From the cell containing the given text, extract its center point as (x, y) coordinate. 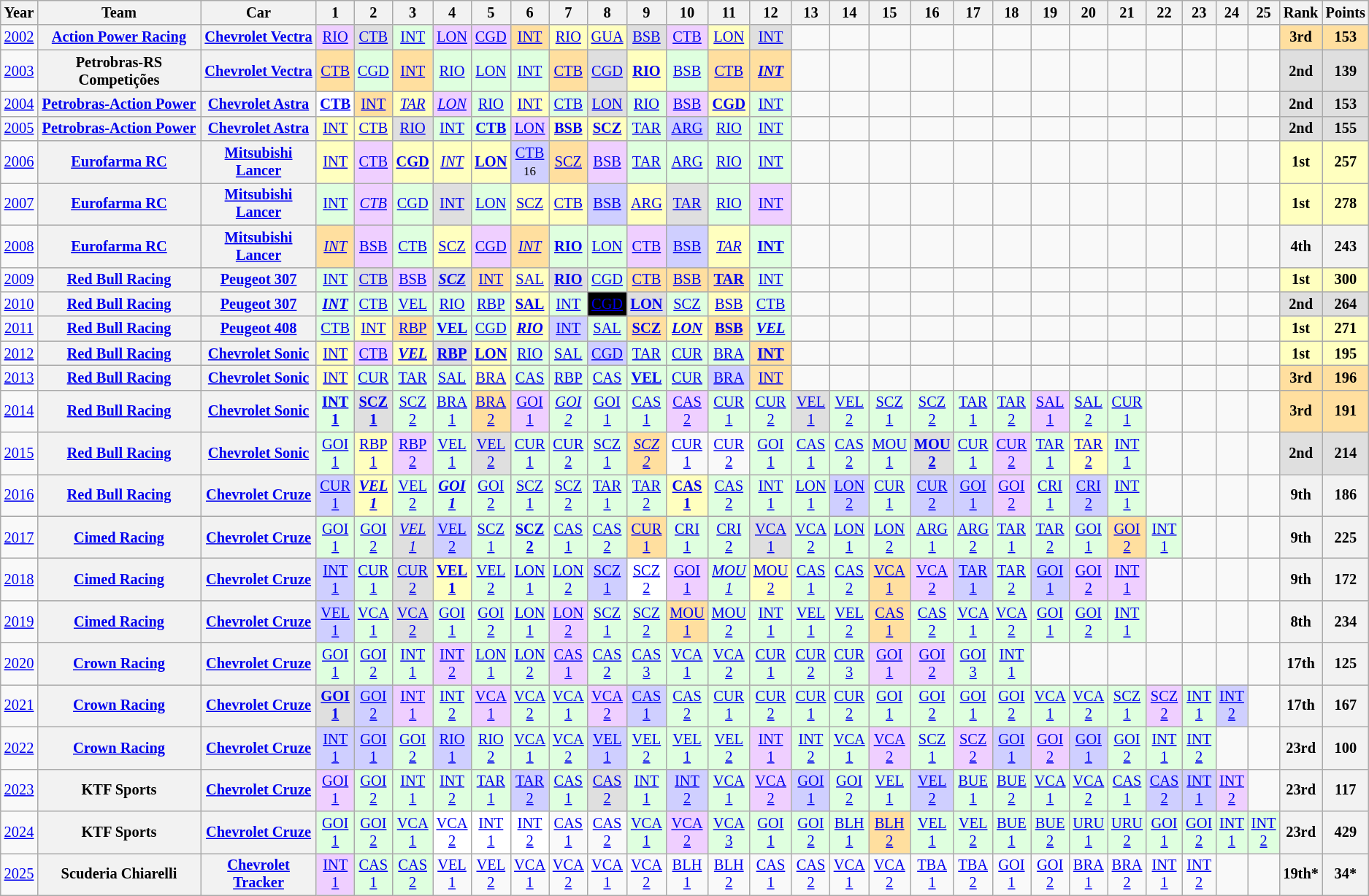
GOI3 (973, 664)
Car (258, 12)
271 (1346, 329)
278 (1346, 204)
2024 (19, 832)
GUA (607, 37)
243 (1346, 246)
CAS3 (646, 664)
TBA2 (973, 874)
1 (335, 12)
RBP1 (374, 453)
Team (119, 12)
Year (19, 12)
2023 (19, 790)
5 (491, 12)
125 (1346, 664)
SAL1 (1050, 411)
196 (1346, 378)
SAL2 (1088, 411)
2 (374, 12)
2020 (19, 664)
CTB16 (530, 162)
2011 (19, 329)
19 (1050, 12)
Petrobras-RS Competições (119, 71)
186 (1346, 495)
4 (453, 12)
2006 (19, 162)
RIO1 (453, 748)
225 (1346, 537)
15 (889, 12)
21 (1127, 12)
Scuderia Chiarelli (119, 874)
11 (729, 12)
23 (1199, 12)
214 (1346, 453)
195 (1346, 353)
16 (932, 12)
429 (1346, 832)
Action Power Racing (119, 37)
2025 (19, 874)
2002 (19, 37)
167 (1346, 705)
2010 (19, 304)
10 (686, 12)
2022 (19, 748)
25 (1264, 12)
234 (1346, 621)
2009 (19, 280)
22 (1164, 12)
3 (413, 12)
8 (607, 12)
Points (1346, 12)
139 (1346, 71)
2021 (19, 705)
34* (1346, 874)
2007 (19, 204)
URU1 (1088, 832)
14 (850, 12)
URU2 (1127, 832)
4th (1300, 246)
257 (1346, 162)
Peugeot 408 (258, 329)
2017 (19, 537)
264 (1346, 304)
Rank (1300, 12)
VCA3 (729, 832)
2003 (19, 71)
2008 (19, 246)
2005 (19, 129)
2014 (19, 411)
172 (1346, 579)
8th (1300, 621)
2015 (19, 453)
300 (1346, 280)
2019 (19, 621)
2013 (19, 378)
24 (1232, 12)
ARG1 (932, 537)
117 (1346, 790)
2012 (19, 353)
2016 (19, 495)
Chevrolet Tracker (258, 874)
18 (1012, 12)
2018 (19, 579)
9 (646, 12)
12 (771, 12)
13 (810, 12)
191 (1346, 411)
2004 (19, 104)
17 (973, 12)
20 (1088, 12)
TBA1 (932, 874)
ARG2 (973, 537)
19th* (1300, 874)
7 (568, 12)
RBP2 (413, 453)
RIO2 (491, 748)
6 (530, 12)
CUR3 (850, 664)
155 (1346, 129)
100 (1346, 748)
